Provide the (X, Y) coordinate of the cell's center where the given text is located.  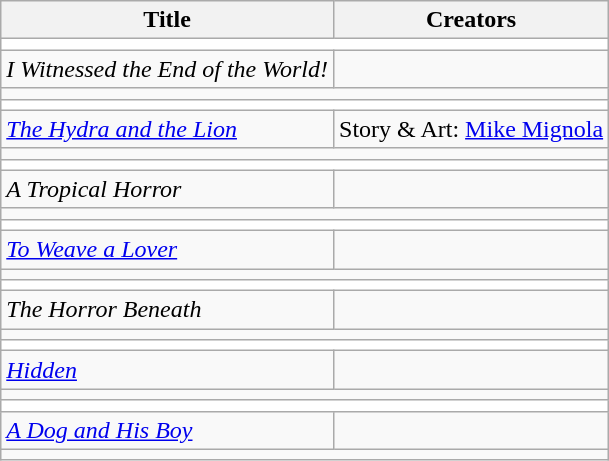
Creators (472, 20)
The Hydra and the Lion (168, 129)
Hidden (168, 370)
Story & Art: Mike Mignola (472, 129)
Title (168, 20)
The Horror Beneath (168, 310)
A Dog and His Boy (168, 430)
A Tropical Horror (168, 189)
I Witnessed the End of the World! (168, 69)
To Weave a Lover (168, 249)
